Determine the [x, y] coordinate at the center of the cell enclosing the given text.  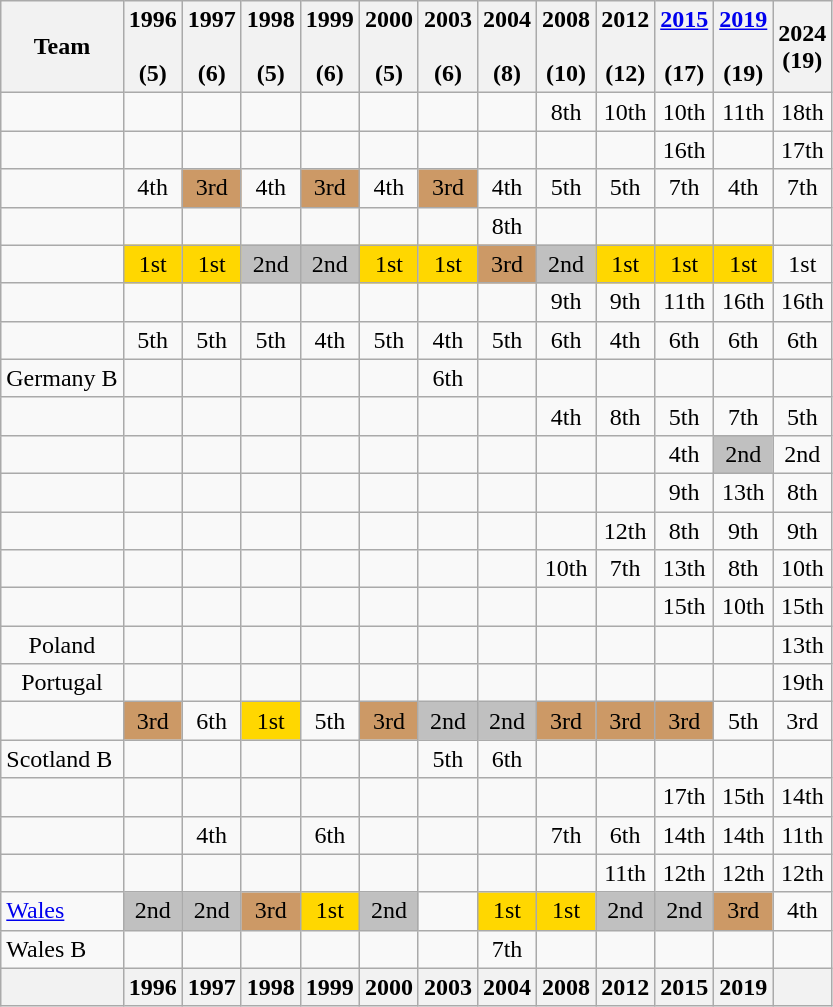
2000 [388, 987]
Team [62, 47]
2019 [744, 987]
Poland [62, 645]
2012(12) [626, 47]
1998(5) [270, 47]
2000(5) [388, 47]
2004(8) [506, 47]
2008 [566, 987]
2003 [448, 987]
1998 [270, 987]
19th [802, 683]
2008(10) [566, 47]
2015 [684, 987]
2015(17) [684, 47]
18th [802, 112]
Wales [62, 911]
1999(6) [330, 47]
2024(19) [802, 47]
Portugal [62, 683]
1997(6) [212, 47]
1999 [330, 987]
2019(19) [744, 47]
Scotland B [62, 759]
Germany B [62, 378]
2003(6) [448, 47]
1996 [152, 987]
1997 [212, 987]
2004 [506, 987]
2012 [626, 987]
1996(5) [152, 47]
Wales B [62, 949]
